From the cell containing the given text, extract its center point as (x, y) coordinate. 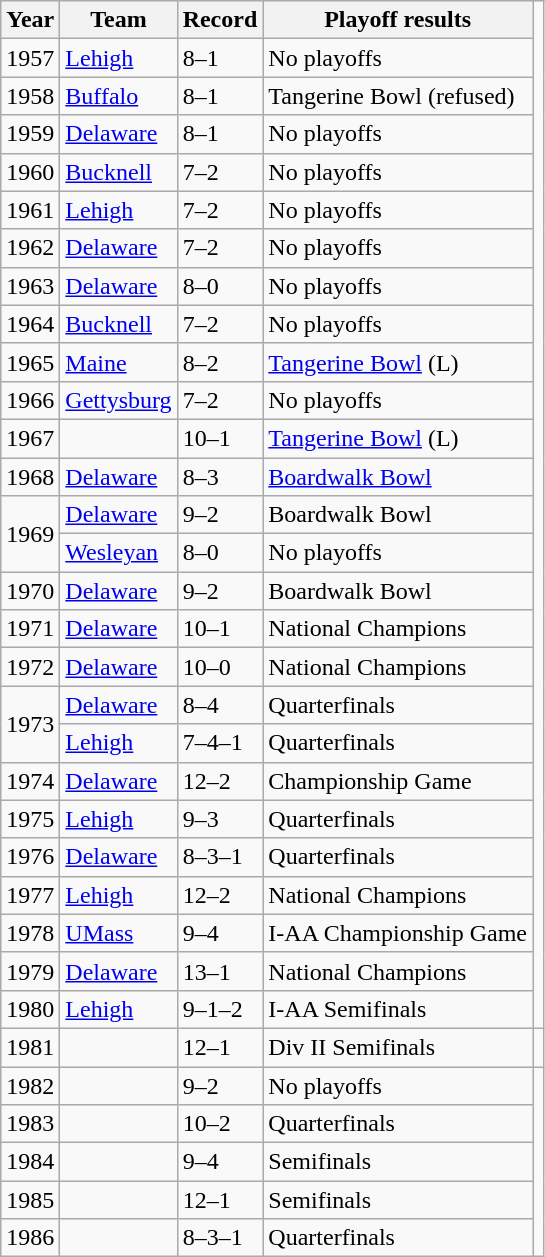
Gettysburg (118, 400)
1961 (30, 210)
Buffalo (118, 96)
1984 (30, 1162)
1962 (30, 248)
1976 (30, 857)
1980 (30, 1009)
Playoff results (398, 20)
Year (30, 20)
1957 (30, 58)
1970 (30, 591)
Wesleyan (118, 553)
1960 (30, 172)
1979 (30, 971)
9–1–2 (220, 1009)
1977 (30, 895)
1981 (30, 1047)
I-AA Semifinals (398, 1009)
Tangerine Bowl (refused) (398, 96)
9–3 (220, 819)
1974 (30, 781)
1969 (30, 534)
Team (118, 20)
8–2 (220, 362)
7–4–1 (220, 743)
UMass (118, 933)
1963 (30, 286)
I-AA Championship Game (398, 933)
1964 (30, 324)
Maine (118, 362)
1973 (30, 724)
1965 (30, 362)
13–1 (220, 971)
1975 (30, 819)
1985 (30, 1200)
1968 (30, 477)
1959 (30, 134)
1978 (30, 933)
1972 (30, 667)
1958 (30, 96)
1967 (30, 438)
Div II Semifinals (398, 1047)
1986 (30, 1238)
1982 (30, 1085)
10–2 (220, 1124)
1983 (30, 1124)
1971 (30, 629)
1966 (30, 400)
Championship Game (398, 781)
10–0 (220, 667)
8–3 (220, 477)
8–4 (220, 705)
Record (220, 20)
